Return (X, Y) of the center of cell containing provided text 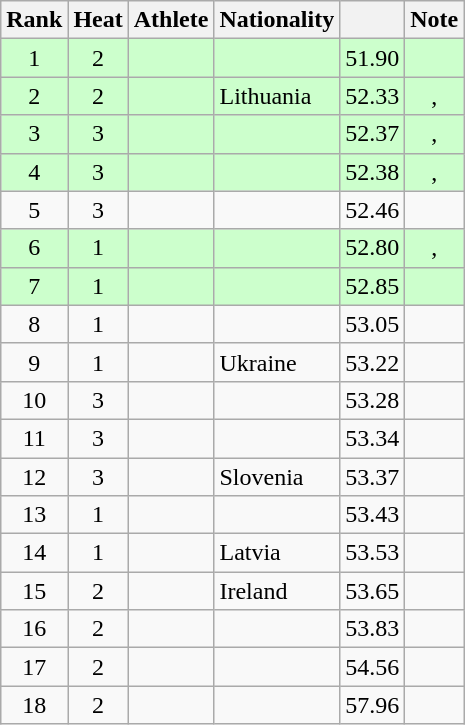
5 (34, 210)
Athlete (171, 20)
52.80 (372, 248)
9 (34, 362)
53.34 (372, 438)
52.37 (372, 134)
57.96 (372, 705)
52.46 (372, 210)
17 (34, 667)
Ireland (277, 591)
4 (34, 172)
8 (34, 324)
12 (34, 477)
53.43 (372, 515)
51.90 (372, 58)
11 (34, 438)
15 (34, 591)
52.85 (372, 286)
7 (34, 286)
53.53 (372, 553)
54.56 (372, 667)
16 (34, 629)
53.28 (372, 400)
53.05 (372, 324)
53.83 (372, 629)
Nationality (277, 20)
18 (34, 705)
Note (434, 20)
Latvia (277, 553)
14 (34, 553)
Heat (98, 20)
Lithuania (277, 96)
52.33 (372, 96)
53.22 (372, 362)
Ukraine (277, 362)
13 (34, 515)
10 (34, 400)
53.65 (372, 591)
Slovenia (277, 477)
52.38 (372, 172)
6 (34, 248)
53.37 (372, 477)
Rank (34, 20)
